Detect which cell encompasses the target text, then output its [X, Y] center coordinate. 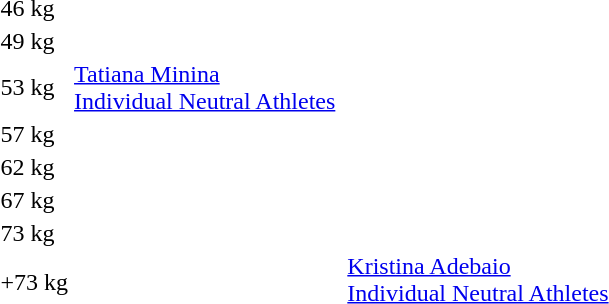
Tatiana MininaIndividual Neutral Athletes [205, 88]
